Identify which cell holds the provided text, then report its [X, Y] central coordinate. 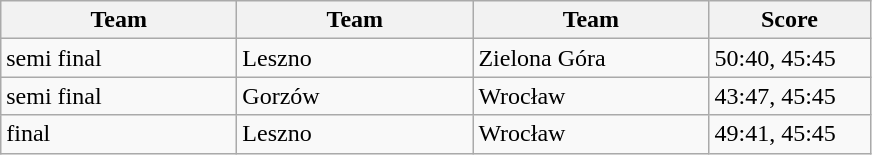
Zielona Góra [591, 58]
50:40, 45:45 [790, 58]
43:47, 45:45 [790, 96]
Score [790, 20]
Gorzów [355, 96]
49:41, 45:45 [790, 134]
final [119, 134]
